Pinpoint the cell where the given text exists, returning its (x, y) midpoint coordinate. 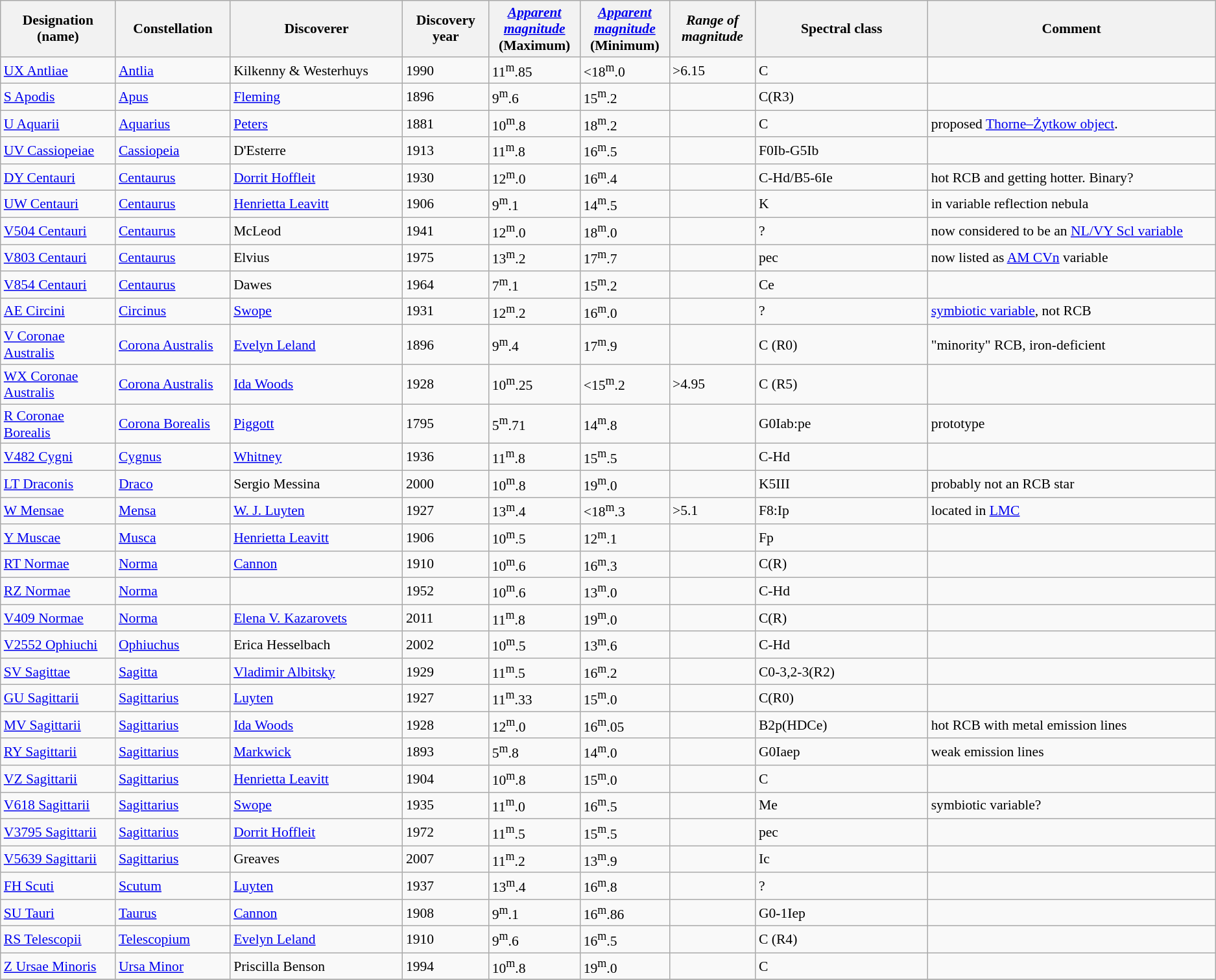
Y Muscae (58, 537)
1937 (446, 886)
G0Iaep (842, 752)
Me (842, 806)
Fp (842, 537)
Ic (842, 859)
Designation (name) (58, 29)
5m.8 (534, 752)
V5639 Sagittarii (58, 859)
Circinus (173, 311)
Erica Hesselbach (316, 645)
13m.6 (625, 645)
1881 (446, 123)
Cygnus (173, 457)
SU Tauri (58, 913)
UW Centauri (58, 204)
Musca (173, 537)
G0-1Iep (842, 913)
<15m.2 (625, 384)
Mensa (173, 511)
1975 (446, 258)
Apus (173, 97)
C-Hd/B5-6Ie (842, 178)
1972 (446, 833)
Kilkenny & Westerhuys (316, 70)
16m.2 (625, 672)
10m.25 (534, 384)
13m.9 (625, 859)
18m.2 (625, 123)
GU Sagittarii (58, 698)
16m.4 (625, 178)
prototype (1071, 424)
Telescopium (173, 939)
Spectral class (842, 29)
2011 (446, 617)
Draco (173, 484)
<18m.0 (625, 70)
14m.0 (625, 752)
13m.0 (625, 592)
9m.4 (534, 345)
now listed as AM CVn variable (1071, 258)
1994 (446, 966)
V409 Normae (58, 617)
Apparent magnitude (Maximum) (534, 29)
2000 (446, 484)
17m.7 (625, 258)
Corona Borealis (173, 424)
Range of magnitude (712, 29)
>6.15 (712, 70)
Ce (842, 284)
Piggott (316, 424)
Cassiopeia (173, 150)
Discoverer (316, 29)
Whitney (316, 457)
UV Cassiopeiae (58, 150)
2002 (446, 645)
V504 Centauri (58, 231)
Vladimir Albitsky (316, 672)
1930 (446, 178)
16m.0 (625, 311)
C(R3) (842, 97)
1929 (446, 672)
WX Coronae Australis (58, 384)
V3795 Sagittarii (58, 833)
11m.85 (534, 70)
VZ Sagittarii (58, 778)
S Apodis (58, 97)
G0Iab:pe (842, 424)
1931 (446, 311)
Sagitta (173, 672)
Markwick (316, 752)
1964 (446, 284)
Ophiuchus (173, 645)
V Coronae Australis (58, 345)
Peters (316, 123)
1908 (446, 913)
17m.9 (625, 345)
Elvius (316, 258)
Aquarius (173, 123)
DY Centauri (58, 178)
<18m.3 (625, 511)
SV Sagittae (58, 672)
F8:Ip (842, 511)
Dawes (316, 284)
C0-3,2-3(R2) (842, 672)
"minority" RCB, iron-deficient (1071, 345)
now considered to be an NL/VY Scl variable (1071, 231)
C (R0) (842, 345)
RT Normae (58, 564)
Comment (1071, 29)
RS Telescopii (58, 939)
hot RCB and getting hotter. Binary? (1071, 178)
1913 (446, 150)
16m.86 (625, 913)
1795 (446, 424)
McLeod (316, 231)
R Coronae Borealis (58, 424)
1990 (446, 70)
12m.1 (625, 537)
F0Ib-G5Ib (842, 150)
RZ Normae (58, 592)
14m.5 (625, 204)
Constellation (173, 29)
2007 (446, 859)
located in LMC (1071, 511)
V482 Cygni (58, 457)
U Aquarii (58, 123)
MV Sagittarii (58, 725)
Apparent magnitude (Minimum) (625, 29)
13m.2 (534, 258)
Elena V. Kazarovets (316, 617)
16m.05 (625, 725)
1893 (446, 752)
RY Sagittarii (58, 752)
W. J. Luyten (316, 511)
16m.3 (625, 564)
UX Antliae (58, 70)
>5.1 (712, 511)
Scutum (173, 886)
K (842, 204)
Taurus (173, 913)
Fleming (316, 97)
Z Ursae Minoris (58, 966)
D'Esterre (316, 150)
AE Circini (58, 311)
W Mensae (58, 511)
Discovery year (446, 29)
C (R4) (842, 939)
Sergio Messina (316, 484)
5m.71 (534, 424)
weak emission lines (1071, 752)
7m.1 (534, 284)
V803 Centauri (58, 258)
1904 (446, 778)
11m.33 (534, 698)
1952 (446, 592)
LT Draconis (58, 484)
V854 Centauri (58, 284)
14m.8 (625, 424)
>4.95 (712, 384)
hot RCB with metal emission lines (1071, 725)
B2p(HDCe) (842, 725)
proposed Thorne–Żytkow object. (1071, 123)
symbiotic variable? (1071, 806)
Ursa Minor (173, 966)
18m.0 (625, 231)
Greaves (316, 859)
11m.0 (534, 806)
Antlia (173, 70)
FH Scuti (58, 886)
16m.8 (625, 886)
symbiotic variable, not RCB (1071, 311)
K5III (842, 484)
in variable reflection nebula (1071, 204)
1941 (446, 231)
11m.2 (534, 859)
V2552 Ophiuchi (58, 645)
1935 (446, 806)
C (R5) (842, 384)
probably not an RCB star (1071, 484)
V618 Sagittarii (58, 806)
1936 (446, 457)
C(R0) (842, 698)
Priscilla Benson (316, 966)
12m.2 (534, 311)
